Provide the (x, y) coordinate of the cell's center where the given text is located.  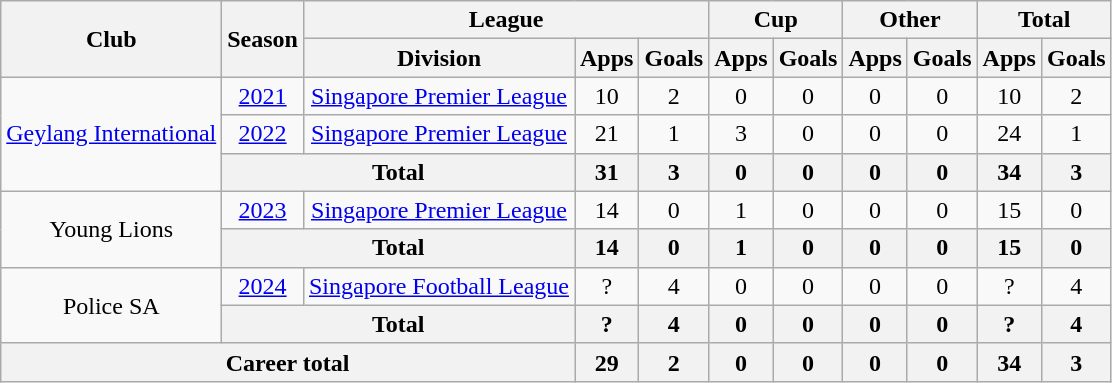
29 (606, 362)
Geylang International (112, 134)
2024 (263, 286)
Police SA (112, 305)
Division (438, 58)
31 (606, 172)
Other (910, 20)
2023 (263, 210)
Season (263, 39)
League (506, 20)
2022 (263, 134)
24 (1009, 134)
Club (112, 39)
Young Lions (112, 229)
2021 (263, 96)
Singapore Football League (438, 286)
Career total (288, 362)
21 (606, 134)
Cup (776, 20)
